Find where the given text appears and provide that cell's center as [X, Y] coordinate. 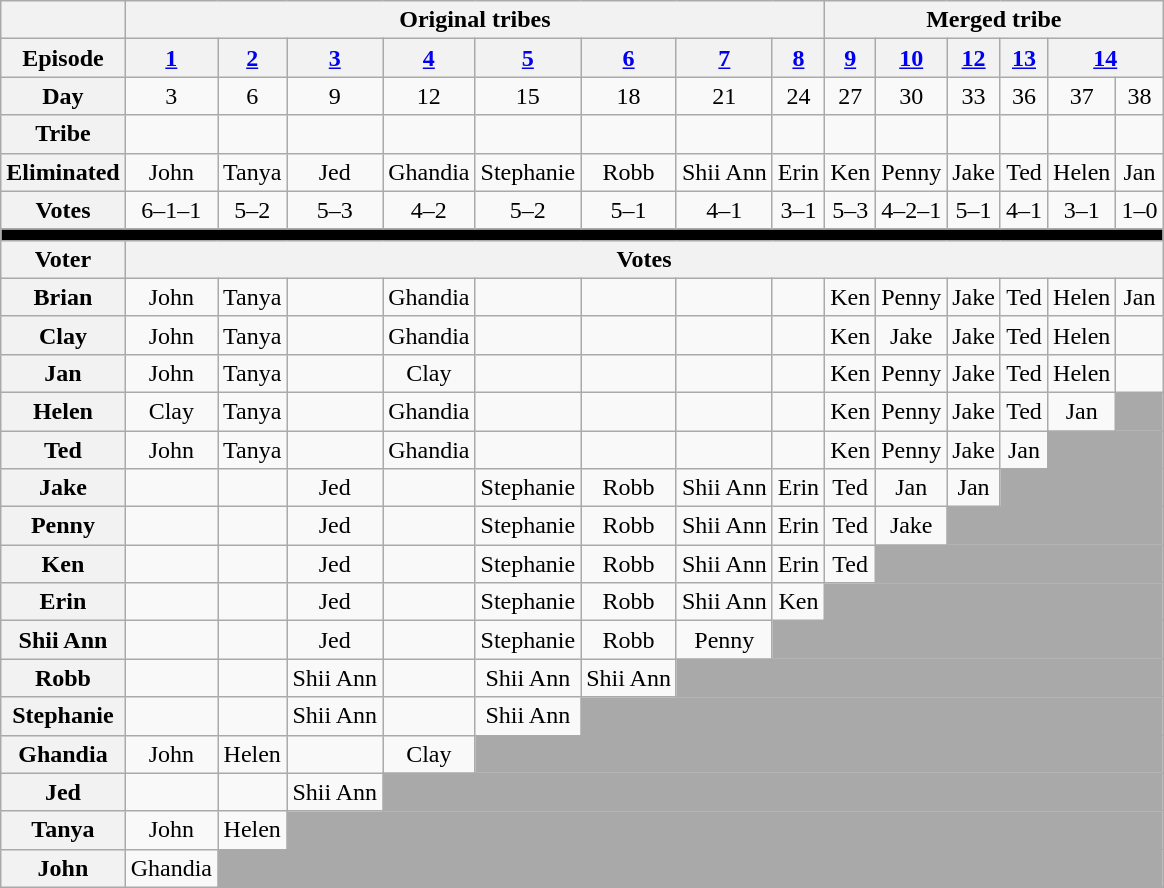
4 [429, 58]
Tribe [63, 134]
38 [1140, 96]
2 [252, 58]
37 [1082, 96]
1–0 [1140, 210]
5 [528, 58]
Episode [63, 58]
Merged tribe [994, 20]
4–2–1 [912, 210]
Voter [63, 259]
7 [724, 58]
Eliminated [63, 172]
36 [1024, 96]
Day [63, 96]
Original tribes [474, 20]
8 [798, 58]
6–1–1 [171, 210]
15 [528, 96]
4–2 [429, 210]
Brian [63, 297]
14 [1106, 58]
21 [724, 96]
13 [1024, 58]
18 [629, 96]
30 [912, 96]
1 [171, 58]
27 [850, 96]
33 [974, 96]
24 [798, 96]
10 [912, 58]
